Determine the (x, y) coordinate at the center of the cell enclosing the given text.  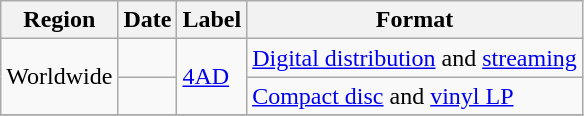
Region (60, 20)
Digital distribution and streaming (415, 58)
Date (148, 20)
4AD (212, 77)
Compact disc and vinyl LP (415, 96)
Worldwide (60, 77)
Format (415, 20)
Label (212, 20)
